Search for the cell housing the specified text and yield its (X, Y) center coordinate. 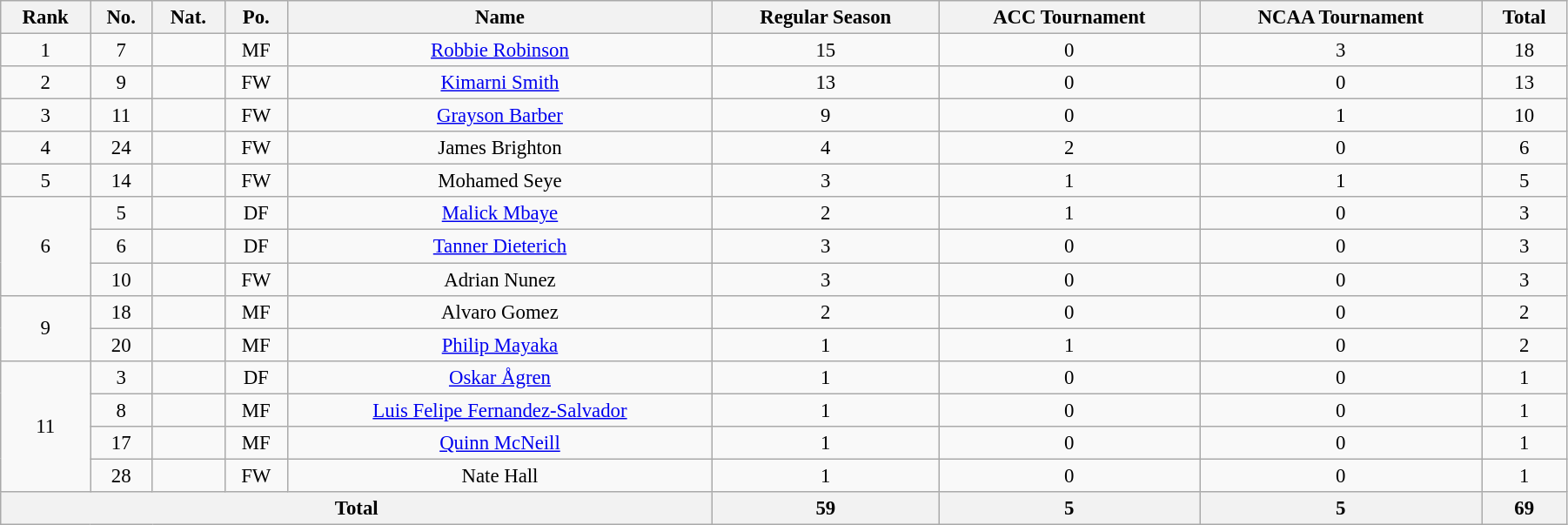
7 (122, 50)
NCAA Tournament (1341, 17)
No. (122, 17)
Name (499, 17)
28 (122, 475)
Kimarni Smith (499, 83)
24 (122, 148)
Philip Mayaka (499, 345)
Tanner Dieterich (499, 246)
Rank (45, 17)
20 (122, 345)
59 (826, 508)
Nat. (188, 17)
Grayson Barber (499, 116)
69 (1524, 508)
Robbie Robinson (499, 50)
Quinn McNeill (499, 443)
Regular Season (826, 17)
14 (122, 181)
15 (826, 50)
Nate Hall (499, 475)
James Brighton (499, 148)
8 (122, 410)
Oskar Ågren (499, 377)
Alvaro Gomez (499, 312)
Adrian Nunez (499, 279)
Mohamed Seye (499, 181)
Po. (256, 17)
ACC Tournament (1069, 17)
Malick Mbaye (499, 213)
17 (122, 443)
Luis Felipe Fernandez-Salvador (499, 410)
